Determine the (X, Y) coordinate at the center of the cell enclosing the given text.  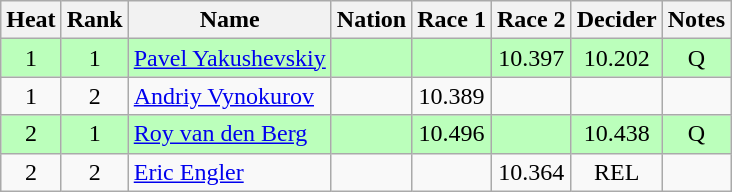
10.202 (616, 58)
Eric Engler (230, 172)
Decider (616, 20)
Heat (31, 20)
10.389 (452, 96)
REL (616, 172)
Pavel Yakushevskiy (230, 58)
10.364 (531, 172)
Notes (696, 20)
Nation (371, 20)
Roy van den Berg (230, 134)
10.496 (452, 134)
Andriy Vynokurov (230, 96)
Race 2 (531, 20)
10.438 (616, 134)
Race 1 (452, 20)
10.397 (531, 58)
Rank (94, 20)
Name (230, 20)
